From the cell containing the given text, extract its center point as (x, y) coordinate. 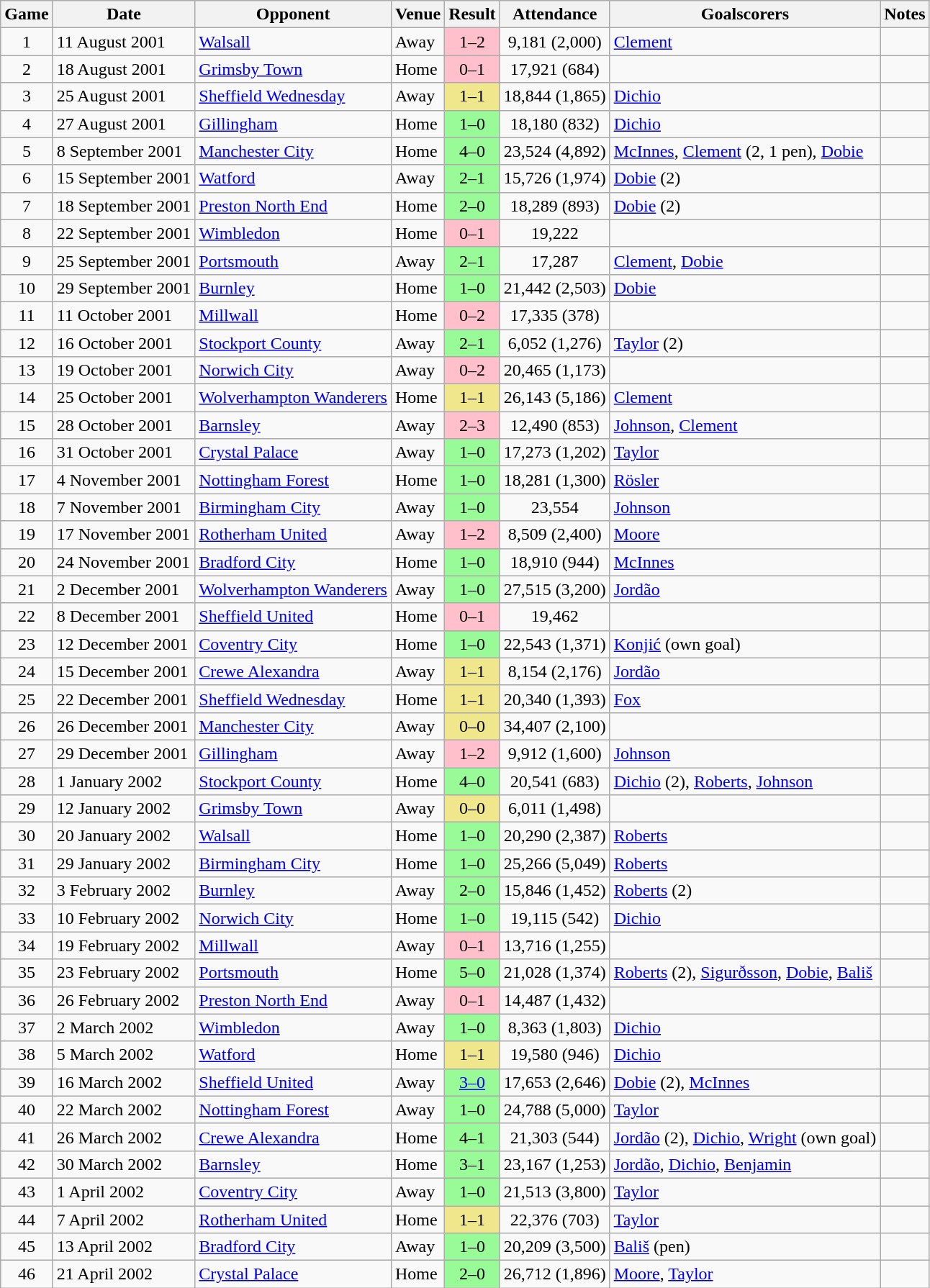
12 December 2001 (124, 644)
18 August 2001 (124, 69)
36 (27, 1000)
40 (27, 1110)
45 (27, 1247)
29 December 2001 (124, 753)
19,115 (542) (554, 918)
26 (27, 726)
29 September 2001 (124, 288)
2 March 2002 (124, 1028)
8 (27, 233)
10 February 2002 (124, 918)
26,143 (5,186) (554, 398)
9,912 (1,600) (554, 753)
Konjić (own goal) (745, 644)
28 October 2001 (124, 425)
Johnson, Clement (745, 425)
17,287 (554, 260)
13 (27, 371)
19 October 2001 (124, 371)
11 August 2001 (124, 42)
15 December 2001 (124, 671)
22 (27, 617)
21,028 (1,374) (554, 973)
Opponent (294, 14)
25 October 2001 (124, 398)
13,716 (1,255) (554, 945)
22,543 (1,371) (554, 644)
41 (27, 1137)
17,273 (1,202) (554, 453)
3 (27, 96)
37 (27, 1028)
2 December 2001 (124, 589)
17 (27, 480)
24 November 2001 (124, 562)
29 January 2002 (124, 863)
33 (27, 918)
18 September 2001 (124, 206)
13 April 2002 (124, 1247)
Attendance (554, 14)
25 (27, 699)
Dobie (745, 288)
18,289 (893) (554, 206)
14 (27, 398)
Jordão (2), Dichio, Wright (own goal) (745, 1137)
11 (27, 315)
11 October 2001 (124, 315)
23,524 (4,892) (554, 151)
3–1 (472, 1164)
21 April 2002 (124, 1274)
15,846 (1,452) (554, 891)
Moore (745, 535)
21,303 (544) (554, 1137)
43 (27, 1192)
20 (27, 562)
25 August 2001 (124, 96)
27,515 (3,200) (554, 589)
8 September 2001 (124, 151)
18 (27, 507)
19,462 (554, 617)
26 March 2002 (124, 1137)
25 September 2001 (124, 260)
Dobie (2), McInnes (745, 1082)
1 (27, 42)
8 December 2001 (124, 617)
16 March 2002 (124, 1082)
22,376 (703) (554, 1220)
4–1 (472, 1137)
26 February 2002 (124, 1000)
31 October 2001 (124, 453)
42 (27, 1164)
5–0 (472, 973)
6,011 (1,498) (554, 809)
12,490 (853) (554, 425)
20 January 2002 (124, 836)
Fox (745, 699)
Date (124, 14)
7 (27, 206)
14,487 (1,432) (554, 1000)
3–0 (472, 1082)
38 (27, 1055)
23 (27, 644)
10 (27, 288)
27 August 2001 (124, 124)
4 (27, 124)
9,181 (2,000) (554, 42)
32 (27, 891)
23,554 (554, 507)
3 February 2002 (124, 891)
6,052 (1,276) (554, 343)
Taylor (2) (745, 343)
15 (27, 425)
Moore, Taylor (745, 1274)
20,209 (3,500) (554, 1247)
17,653 (2,646) (554, 1082)
26 December 2001 (124, 726)
31 (27, 863)
Goalscorers (745, 14)
Venue (417, 14)
Jordão, Dichio, Benjamin (745, 1164)
46 (27, 1274)
17 November 2001 (124, 535)
4 November 2001 (124, 480)
22 March 2002 (124, 1110)
16 (27, 453)
17,921 (684) (554, 69)
1 January 2002 (124, 781)
26,712 (1,896) (554, 1274)
8,509 (2,400) (554, 535)
29 (27, 809)
9 (27, 260)
34 (27, 945)
30 March 2002 (124, 1164)
8,363 (1,803) (554, 1028)
12 January 2002 (124, 809)
18,281 (1,300) (554, 480)
McInnes (745, 562)
5 March 2002 (124, 1055)
7 November 2001 (124, 507)
23 February 2002 (124, 973)
Result (472, 14)
15,726 (1,974) (554, 178)
20,465 (1,173) (554, 371)
24,788 (5,000) (554, 1110)
Roberts (2), Sigurðsson, Dobie, Bališ (745, 973)
15 September 2001 (124, 178)
7 April 2002 (124, 1220)
19,580 (946) (554, 1055)
8,154 (2,176) (554, 671)
20,290 (2,387) (554, 836)
24 (27, 671)
34,407 (2,100) (554, 726)
Dichio (2), Roberts, Johnson (745, 781)
Bališ (pen) (745, 1247)
20,340 (1,393) (554, 699)
2 (27, 69)
5 (27, 151)
6 (27, 178)
McInnes, Clement (2, 1 pen), Dobie (745, 151)
18,180 (832) (554, 124)
30 (27, 836)
Game (27, 14)
19 (27, 535)
28 (27, 781)
35 (27, 973)
2–3 (472, 425)
39 (27, 1082)
25,266 (5,049) (554, 863)
22 September 2001 (124, 233)
Notes (905, 14)
1 April 2002 (124, 1192)
27 (27, 753)
Rösler (745, 480)
21 (27, 589)
20,541 (683) (554, 781)
Roberts (2) (745, 891)
Clement, Dobie (745, 260)
23,167 (1,253) (554, 1164)
44 (27, 1220)
19,222 (554, 233)
22 December 2001 (124, 699)
17,335 (378) (554, 315)
19 February 2002 (124, 945)
16 October 2001 (124, 343)
18,844 (1,865) (554, 96)
18,910 (944) (554, 562)
12 (27, 343)
21,442 (2,503) (554, 288)
21,513 (3,800) (554, 1192)
